For the text-containing cell, return its midpoint in (X, Y) coordinate format. 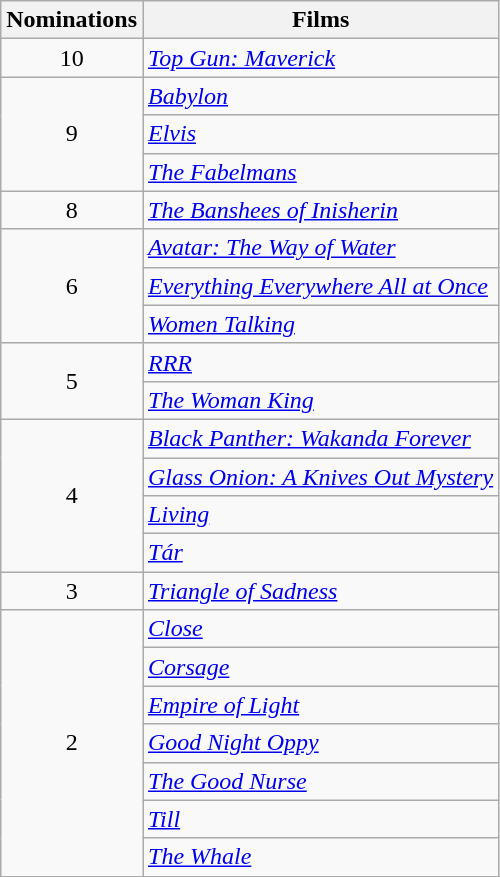
Women Talking (320, 324)
RRR (320, 362)
Black Panther: Wakanda Forever (320, 438)
3 (72, 591)
The Banshees of Inisherin (320, 210)
9 (72, 134)
Top Gun: Maverick (320, 58)
Living (320, 515)
The Woman King (320, 400)
Empire of Light (320, 705)
Films (320, 20)
Glass Onion: A Knives Out Mystery (320, 477)
2 (72, 743)
8 (72, 210)
Close (320, 629)
The Good Nurse (320, 781)
6 (72, 286)
Babylon (320, 96)
Corsage (320, 667)
The Fabelmans (320, 172)
Till (320, 819)
Good Night Oppy (320, 743)
Nominations (72, 20)
The Whale (320, 857)
Triangle of Sadness (320, 591)
10 (72, 58)
Avatar: The Way of Water (320, 248)
Elvis (320, 134)
4 (72, 495)
5 (72, 381)
Everything Everywhere All at Once (320, 286)
Tár (320, 553)
